From the cell containing the given text, extract its center point as [X, Y] coordinate. 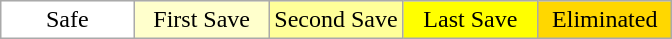
First Save [201, 20]
Second Save [336, 20]
Eliminated [605, 20]
Safe [67, 20]
Last Save [470, 20]
